Extract the [X, Y] coordinate from the center of the cell holding the provided text.  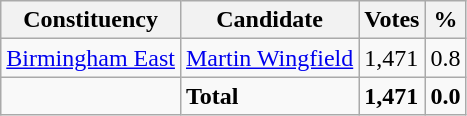
Constituency [91, 20]
Candidate [269, 20]
Total [269, 96]
0.0 [446, 96]
Votes [392, 20]
Birmingham East [91, 58]
0.8 [446, 58]
% [446, 20]
Martin Wingfield [269, 58]
